Provide the [X, Y] coordinate of the cell's center where the given text is located.  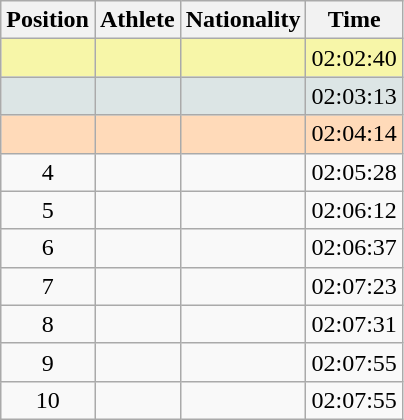
5 [48, 210]
8 [48, 324]
02:03:13 [354, 96]
02:07:31 [354, 324]
02:02:40 [354, 58]
7 [48, 286]
02:04:14 [354, 134]
Position [48, 20]
Nationality [243, 20]
02:05:28 [354, 172]
02:06:37 [354, 248]
4 [48, 172]
02:06:12 [354, 210]
02:07:23 [354, 286]
Athlete [137, 20]
6 [48, 248]
9 [48, 362]
10 [48, 400]
Time [354, 20]
